Locate the cell with the specified text and output its [x, y] center coordinate. 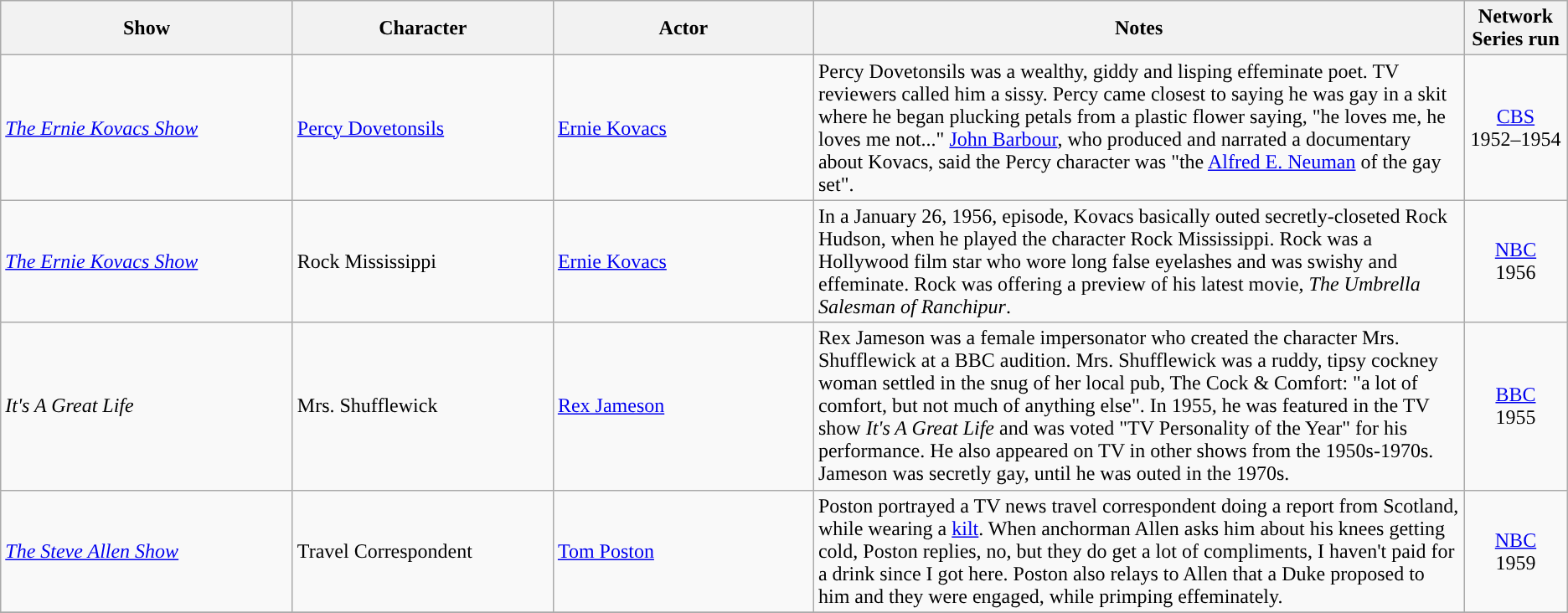
Travel Correspondent [422, 551]
Show [147, 28]
The Steve Allen Show [147, 551]
Actor [683, 28]
Tom Poston [683, 551]
BBC 1955 [1516, 406]
NBC1956 [1516, 261]
Rock Mississippi [422, 261]
It's A Great Life [147, 406]
Rex Jameson [683, 406]
NBC1959 [1516, 551]
Character [422, 28]
Percy Dovetonsils [422, 127]
CBS 1952–1954 [1516, 127]
Network Series run [1516, 28]
Mrs. Shufflewick [422, 406]
Notes [1138, 28]
